Detect which cell encompasses the target text, then output its (x, y) center coordinate. 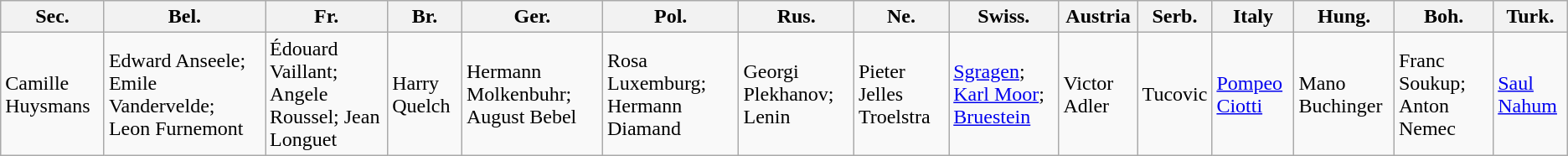
Ger. (532, 17)
Franc Soukup; Anton Nemec (1443, 94)
Saul Nahum (1531, 94)
Edward Anseele; Emile Vandervelde; Leon Furnemont (184, 94)
Hermann Molkenbuhr; August Bebel (532, 94)
Pieter Jelles Troelstra (901, 94)
Boh. (1443, 17)
Swiss. (1003, 17)
Harry Quelch (426, 94)
Rus. (796, 17)
Serb. (1174, 17)
Austria (1098, 17)
Georgi Plekhanov; Lenin (796, 94)
Turk. (1531, 17)
Bel. (184, 17)
Br. (426, 17)
Ne. (901, 17)
Sgragen; Karl Moor; Bruestein (1003, 94)
Hung. (1344, 17)
Sec. (53, 17)
Italy (1253, 17)
Pol. (670, 17)
Victor Adler (1098, 94)
Pompeo Ciotti (1253, 94)
Édouard Vaillant; Angele Roussel; Jean Longuet (327, 94)
Mano Buchinger (1344, 94)
Fr. (327, 17)
Camille Huysmans (53, 94)
Rosa Luxemburg; Hermann Diamand (670, 94)
Tucovic (1174, 94)
